From the cell containing the given text, extract its center point as (x, y) coordinate. 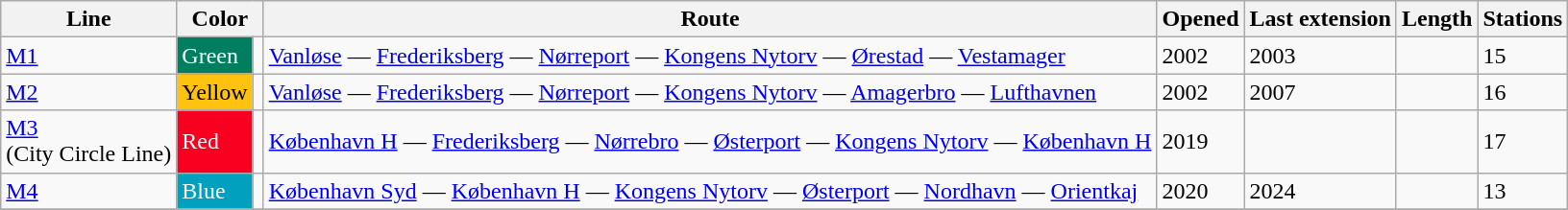
Length (1436, 19)
M3(City Circle Line) (88, 142)
Vanløse — Frederiksberg — Nørreport — Kongens Nytorv — Ørestad — Vestamager (710, 56)
17 (1523, 142)
Line (88, 19)
Stations (1523, 19)
M1 (88, 56)
Vanløse — Frederiksberg — Nørreport — Kongens Nytorv — Amagerbro — Lufthavnen (710, 92)
Green (215, 56)
M2 (88, 92)
Last extension (1320, 19)
2003 (1320, 56)
M4 (88, 191)
Opened (1201, 19)
15 (1523, 56)
København H — Frederiksberg — Nørrebro — Østerport — Kongens Nytorv — København H (710, 142)
2019 (1201, 142)
Route (710, 19)
16 (1523, 92)
Blue (215, 191)
2007 (1320, 92)
2020 (1201, 191)
13 (1523, 191)
2024 (1320, 191)
Color (220, 19)
Red (215, 142)
Yellow (215, 92)
København Syd — København H — Kongens Nytorv — Østerport — Nordhavn — Orientkaj (710, 191)
